Output the (x, y) coordinate of the center of the cell containing the given text.  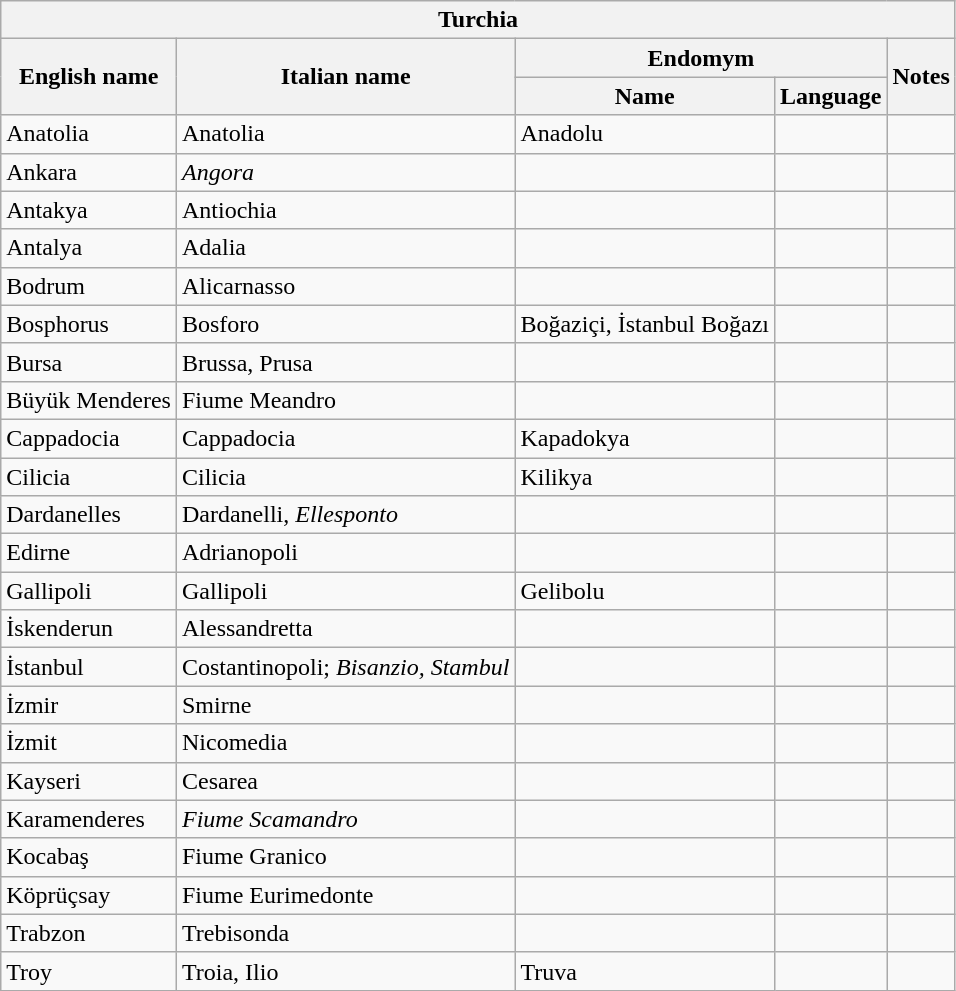
Fiume Meandro (345, 400)
Trebisonda (345, 933)
Trabzon (89, 933)
English name (89, 77)
Kapadokya (645, 438)
Bursa (89, 362)
Dardanelli, Ellesponto (345, 515)
Antakya (89, 210)
Dardanelles (89, 515)
Kayseri (89, 781)
Büyük Menderes (89, 400)
Köprüçsay (89, 895)
Troy (89, 971)
Truva (645, 971)
Adrianopoli (345, 553)
Boğaziçi, İstanbul Boğazı (645, 324)
Name (645, 96)
Edirne (89, 553)
Language (831, 96)
Bodrum (89, 286)
Endomym (701, 58)
Turchia (478, 20)
Anadolu (645, 134)
İskenderun (89, 629)
Nicomedia (345, 743)
Italian name (345, 77)
İstanbul (89, 667)
Kocabaş (89, 857)
Ankara (89, 172)
Brussa, Prusa (345, 362)
Alessandretta (345, 629)
Fiume Granico (345, 857)
Antalya (89, 248)
Notes (921, 77)
İzmit (89, 743)
Alicarnasso (345, 286)
Kilikya (645, 477)
Bosphorus (89, 324)
Bosforo (345, 324)
Adalia (345, 248)
Karamenderes (89, 819)
Cesarea (345, 781)
İzmir (89, 705)
Angora (345, 172)
Costantinopoli; Bisanzio, Stambul (345, 667)
Fiume Scamandro (345, 819)
Smirne (345, 705)
Troia, Ilio (345, 971)
Fiume Eurimedonte (345, 895)
Antiochia (345, 210)
Gelibolu (645, 591)
